For the text-containing cell, return its midpoint in [X, Y] coordinate format. 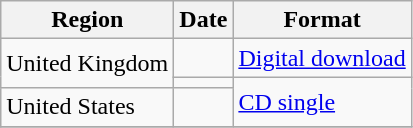
Format [322, 20]
United States [88, 107]
Date [204, 20]
CD single [322, 102]
United Kingdom [88, 64]
Region [88, 20]
Digital download [322, 58]
